Return the (x, y) coordinate for the center point of the cell that contains the specified text.  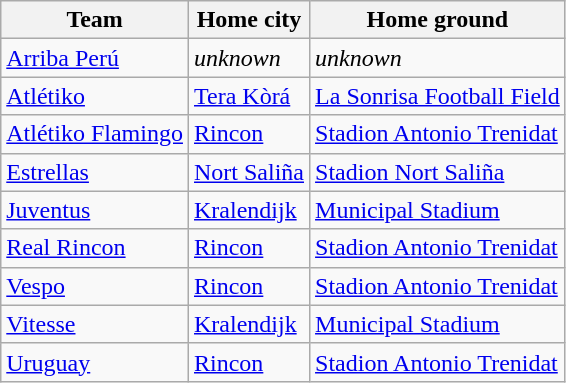
Home city (248, 20)
Vespo (95, 286)
Atlétiko Flamingo (95, 134)
Atlétiko (95, 96)
Arriba Perú (95, 58)
Stadion Nort Saliña (438, 172)
Juventus (95, 210)
Tera Kòrá (248, 96)
Uruguay (95, 362)
Home ground (438, 20)
Estrellas (95, 172)
Nort Saliña (248, 172)
Team (95, 20)
La Sonrisa Football Field (438, 96)
Vitesse (95, 324)
Real Rincon (95, 248)
